Find where the given text appears and provide that cell's center as [X, Y] coordinate. 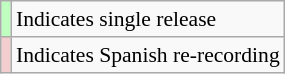
Indicates Spanish re-recording [148, 55]
Indicates single release [148, 19]
